Search for the cell housing the specified text and yield its [x, y] center coordinate. 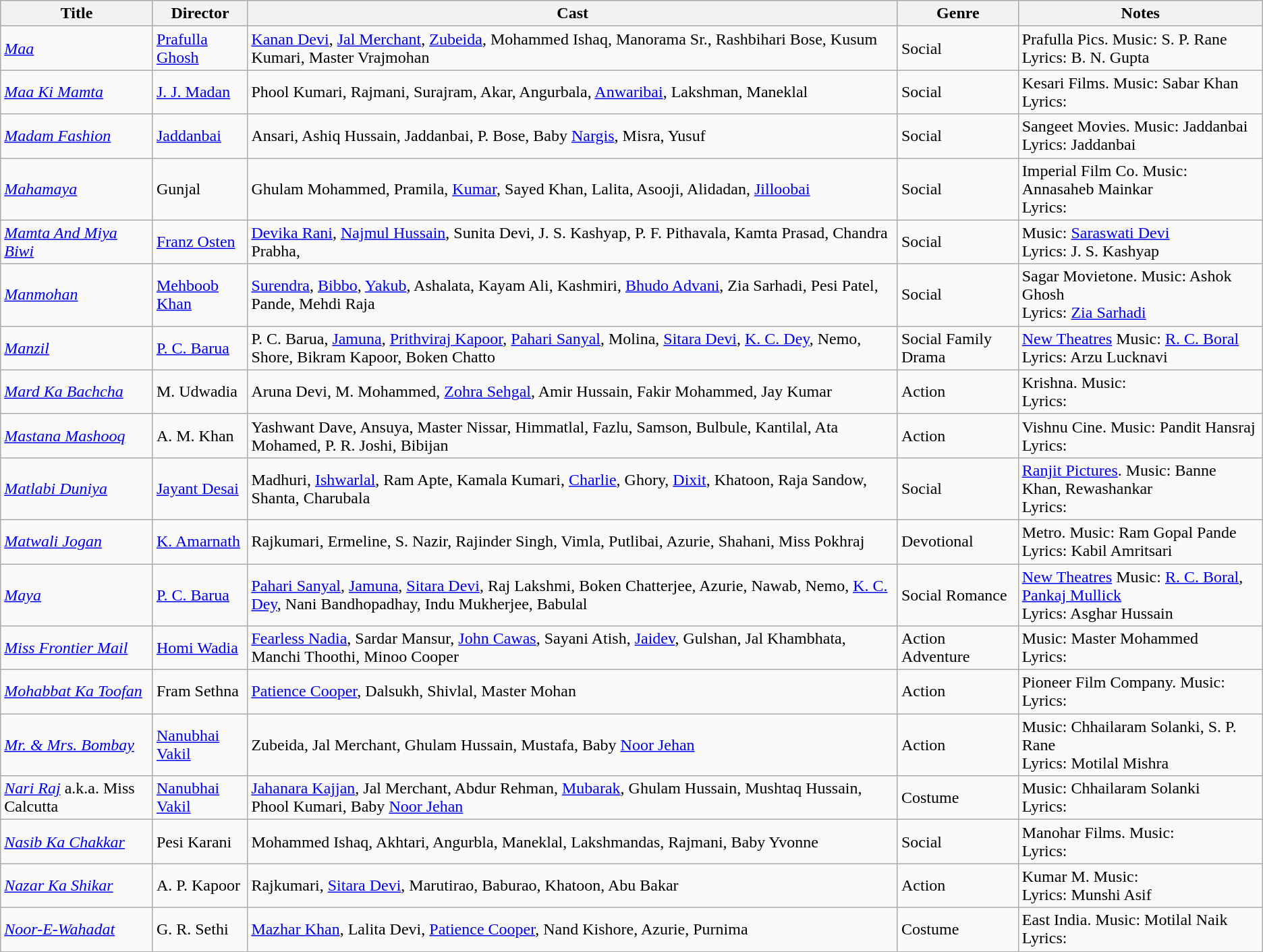
P. C. Barua, Jamuna, Prithviraj Kapoor, Pahari Sanyal, Molina, Sitara Devi, K. C. Dey, Nemo, Shore, Bikram Kapoor, Boken Chatto [573, 348]
Mazhar Khan, Lalita Devi, Patience Cooper, Nand Kishore, Azurie, Purnima [573, 930]
Action Adventure [958, 648]
Nazar Ka Shikar [77, 885]
New Theatres Music: R. C. BoralLyrics: Arzu Lucknavi [1140, 348]
Director [200, 13]
Genre [958, 13]
Music: Master MohammedLyrics: [1140, 648]
Jahanara Kajjan, Jal Merchant, Abdur Rehman, Mubarak, Ghulam Hussain, Mushtaq Hussain, Phool Kumari, Baby Noor Jehan [573, 797]
Mamta And Miya Biwi [77, 242]
Matlabi Duniya [77, 488]
Sagar Movietone. Music: Ashok Ghosh Lyrics: Zia Sarhadi [1140, 295]
Maa Ki Mamta [77, 92]
M. Udwadia [200, 391]
Kumar M. Music: Lyrics: Munshi Asif [1140, 885]
Jaddanbai [200, 136]
G. R. Sethi [200, 930]
Fearless Nadia, Sardar Mansur, John Cawas, Sayani Atish, Jaidev, Gulshan, Jal Khambhata, Manchi Thoothi, Minoo Cooper [573, 648]
New Theatres Music: R. C. Boral, Pankaj MullickLyrics: Asghar Hussain [1140, 595]
Imperial Film Co. Music: Annasaheb MainkarLyrics: [1140, 189]
Social Family Drama [958, 348]
Devika Rani, Najmul Hussain, Sunita Devi, J. S. Kashyap, P. F. Pithavala, Kamta Prasad, Chandra Prabha, [573, 242]
Maa [77, 49]
Surendra, Bibbo, Yakub, Ashalata, Kayam Ali, Kashmiri, Bhudo Advani, Zia Sarhadi, Pesi Patel, Pande, Mehdi Raja [573, 295]
K. Amarnath [200, 541]
Fram Sethna [200, 692]
Metro. Music: Ram Gopal PandeLyrics: Kabil Amritsari [1140, 541]
J. J. Madan [200, 92]
Yashwant Dave, Ansuya, Master Nissar, Himmatlal, Fazlu, Samson, Bulbule, Kantilal, Ata Mohamed, P. R. Joshi, Bibijan [573, 436]
Pesi Karani [200, 842]
Prafulla Pics. Music: S. P. RaneLyrics: B. N. Gupta [1140, 49]
Jayant Desai [200, 488]
Title [77, 13]
Pahari Sanyal, Jamuna, Sitara Devi, Raj Lakshmi, Boken Chatterjee, Azurie, Nawab, Nemo, K. C. Dey, Nani Bandhopadhay, Indu Mukherjee, Babulal [573, 595]
Gunjal [200, 189]
Mr. & Mrs. Bombay [77, 745]
Aruna Devi, M. Mohammed, Zohra Sehgal, Amir Hussain, Fakir Mohammed, Jay Kumar [573, 391]
Miss Frontier Mail [77, 648]
Mard Ka Bachcha [77, 391]
Rajkumari, Sitara Devi, Marutirao, Baburao, Khatoon, Abu Bakar [573, 885]
Ansari, Ashiq Hussain, Jaddanbai, P. Bose, Baby Nargis, Misra, Yusuf [573, 136]
Vishnu Cine. Music: Pandit HansrajLyrics: [1140, 436]
Music: Chhailaram Solanki, S. P. RaneLyrics: Motilal Mishra [1140, 745]
Nari Raj a.k.a. Miss Calcutta [77, 797]
Kesari Films. Music: Sabar KhanLyrics: [1140, 92]
Homi Wadia [200, 648]
East India. Music: Motilal NaikLyrics: [1140, 930]
Notes [1140, 13]
Ghulam Mohammed, Pramila, Kumar, Sayed Khan, Lalita, Asooji, Alidadan, Jilloobai [573, 189]
Music: Chhailaram SolankiLyrics: [1140, 797]
Mehboob Khan [200, 295]
Prafulla Ghosh [200, 49]
Manohar Films. Music: Lyrics: [1140, 842]
Nasib Ka Chakkar [77, 842]
Kanan Devi, Jal Merchant, Zubeida, Mohammed Ishaq, Manorama Sr., Rashbihari Bose, Kusum Kumari, Master Vrajmohan [573, 49]
Madhuri, Ishwarlal, Ram Apte, Kamala Kumari, Charlie, Ghory, Dixit, Khatoon, Raja Sandow, Shanta, Charubala [573, 488]
Madam Fashion [77, 136]
Sangeet Movies. Music: JaddanbaiLyrics: Jaddanbai [1140, 136]
Krishna. Music: Lyrics: [1140, 391]
Ranjit Pictures. Music: Banne Khan, RewashankarLyrics: [1140, 488]
Zubeida, Jal Merchant, Ghulam Hussain, Mustafa, Baby Noor Jehan [573, 745]
Manmohan [77, 295]
Mohammed Ishaq, Akhtari, Angurbla, Maneklal, Lakshmandas, Rajmani, Baby Yvonne [573, 842]
A. P. Kapoor [200, 885]
Cast [573, 13]
Franz Osten [200, 242]
Social Romance [958, 595]
Rajkumari, Ermeline, S. Nazir, Rajinder Singh, Vimla, Putlibai, Azurie, Shahani, Miss Pokhraj [573, 541]
Devotional [958, 541]
Mastana Mashooq [77, 436]
Mohabbat Ka Toofan [77, 692]
Maya [77, 595]
Patience Cooper, Dalsukh, Shivlal, Master Mohan [573, 692]
Manzil [77, 348]
Noor-E-Wahadat [77, 930]
Matwali Jogan [77, 541]
A. M. Khan [200, 436]
Music: Saraswati DeviLyrics: J. S. Kashyap [1140, 242]
Mahamaya [77, 189]
Pioneer Film Company. Music: Lyrics: [1140, 692]
Phool Kumari, Rajmani, Surajram, Akar, Angurbala, Anwaribai, Lakshman, Maneklal [573, 92]
